From the cell containing the given text, extract its center point as (X, Y) coordinate. 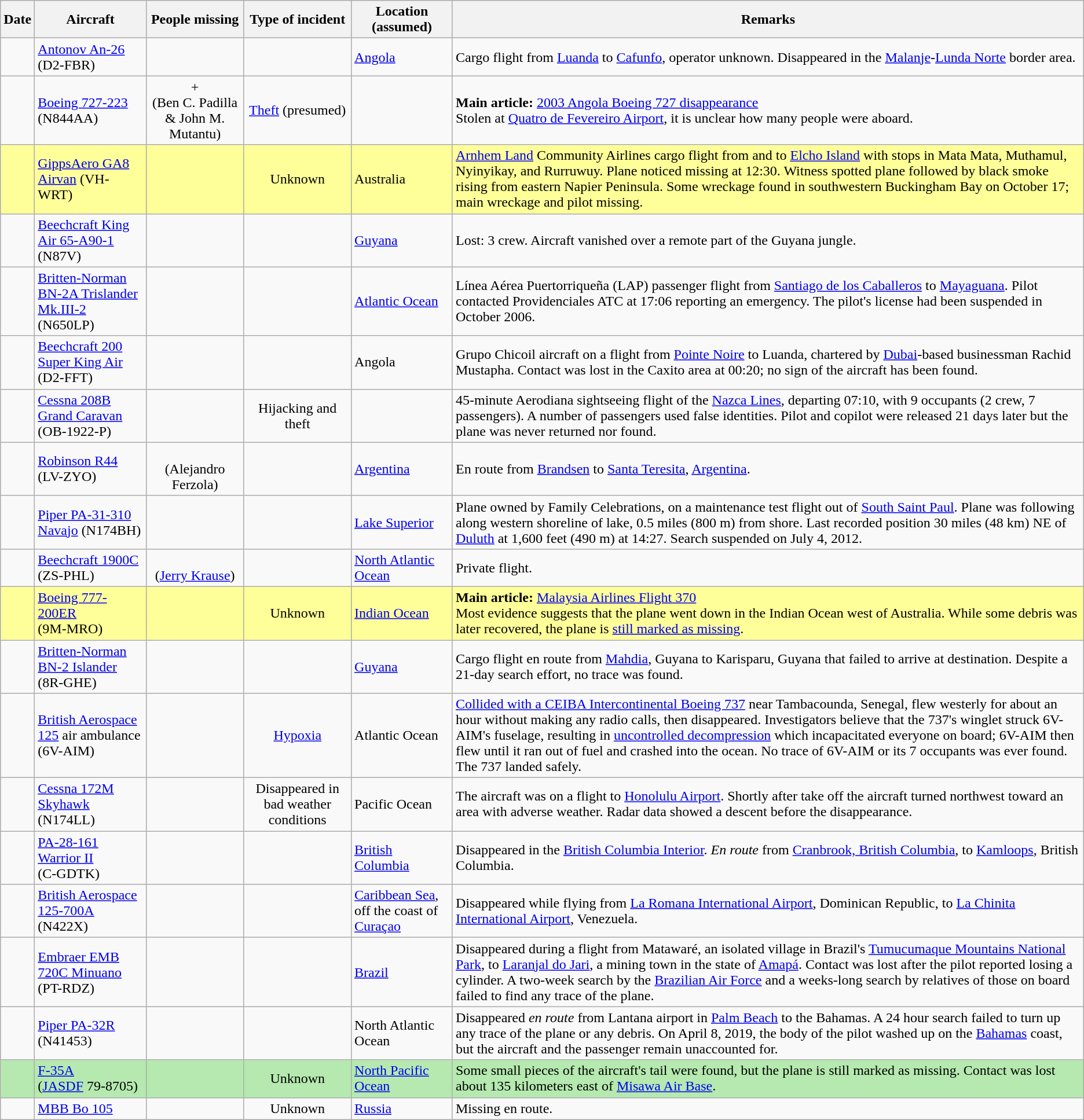
Theft (presumed) (298, 110)
British Columbia (402, 858)
Disappeared while flying from La Romana International Airport, Dominican Republic, to La Chinita International Airport, Venezuela. (768, 911)
Main article: 2003 Angola Boeing 727 disappearanceStolen at Quatro de Fevereiro Airport, it is unclear how many people were aboard. (768, 110)
MBB Bo 105 (90, 1108)
Piper PA-32R (N41453) (90, 1033)
Lost: 3 crew. Aircraft vanished over a remote part of the Guyana jungle. (768, 240)
Date (17, 20)
Boeing 777-200ER(9M-MRO) (90, 613)
Beechcraft 200 Super King Air (D2-FFT) (90, 362)
North Pacific Ocean (402, 1079)
Britten-Norman BN-2 Islander(8R-GHE) (90, 667)
Cessna 172M Skyhawk (N174LL) (90, 805)
(Alejandro Ferzola) (195, 469)
Cessna 208B Grand Caravan(OB-1922-P) (90, 416)
Disappeared in the British Columbia Interior. En route from Cranbrook, British Columbia, to Kamloops, British Columbia. (768, 858)
Missing en route. (768, 1108)
Pacific Ocean (402, 805)
Argentina (402, 469)
Type of incident (298, 20)
Boeing 727-223(N844AA) (90, 110)
En route from Brandsen to Santa Teresita, Argentina. (768, 469)
GippsAero GA8 Airvan (VH-WRT) (90, 179)
British Aerospace 125-700A(N422X) (90, 911)
PA-28-161 Warrior II(C-GDTK) (90, 858)
+(Ben C. Padilla & John M. Mutantu) (195, 110)
Piper PA-31-310 Navajo (N174BH) (90, 522)
Embraer EMB 720C Minuano(PT-RDZ) (90, 972)
Russia (402, 1108)
Caribbean Sea, off the coast of Curaçao (402, 911)
Remarks (768, 20)
British Aerospace 125 air ambulance (6V-AIM) (90, 736)
Disappeared in bad weather conditions (298, 805)
Australia (402, 179)
Beechcraft King Air 65-A90-1(N87V) (90, 240)
(Jerry Krause) (195, 567)
Britten-Norman BN-2A Trislander Mk.III-2(N650LP) (90, 301)
Robinson R44(LV-ZYO) (90, 469)
People missing (195, 20)
Aircraft (90, 20)
Beechcraft 1900C(ZS-PHL) (90, 567)
Indian Ocean (402, 613)
Hijacking and theft (298, 416)
Location (assumed) (402, 20)
F-35A(JASDF 79-8705) (90, 1079)
Brazil (402, 972)
Hypoxia (298, 736)
Lake Superior (402, 522)
Cargo flight from Luanda to Cafunfo, operator unknown. Disappeared in the Malanje-Lunda Norte border area. (768, 57)
Antonov An-26 (D2-FBR) (90, 57)
Private flight. (768, 567)
